Search for the cell housing the specified text and yield its (x, y) center coordinate. 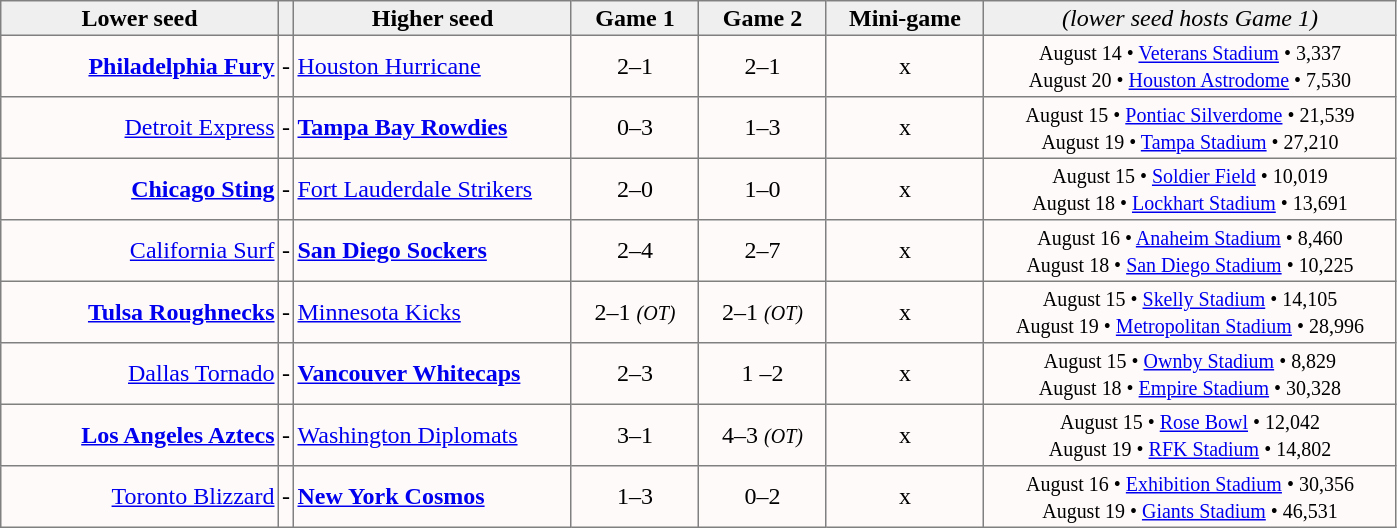
2–3 (635, 374)
2–4 (635, 251)
Higher seed (433, 18)
August 15 • Ownby Stadium • 8,829August 18 • Empire Stadium • 30,328 (1190, 374)
0–2 (763, 497)
(lower seed hosts Game 1) (1190, 18)
4–3 (OT) (763, 435)
Chicago Sting (140, 189)
3–1 (635, 435)
Game 1 (635, 18)
Tampa Bay Rowdies (433, 128)
Minnesota Kicks (433, 312)
Houston Hurricane (433, 66)
August 15 • Skelly Stadium • 14,105August 19 • Metropolitan Stadium • 28,996 (1190, 312)
Tulsa Roughnecks (140, 312)
Toronto Blizzard (140, 497)
Vancouver Whitecaps (433, 374)
Detroit Express (140, 128)
Los Angeles Aztecs (140, 435)
1 –2 (763, 374)
August 15 • Rose Bowl • 12,042August 19 • RFK Stadium • 14,802 (1190, 435)
2–0 (635, 189)
Lower seed (140, 18)
August 15 • Soldier Field • 10,019August 18 • Lockhart Stadium • 13,691 (1190, 189)
2–7 (763, 251)
Game 2 (763, 18)
Philadelphia Fury (140, 66)
August 16 • Exhibition Stadium • 30,356August 19 • Giants Stadium • 46,531 (1190, 497)
Dallas Tornado (140, 374)
California Surf (140, 251)
August 15 • Pontiac Silverdome • 21,539August 19 • Tampa Stadium • 27,210 (1190, 128)
Mini-game (905, 18)
New York Cosmos (433, 497)
San Diego Sockers (433, 251)
August 14 • Veterans Stadium • 3,337August 20 • Houston Astrodome • 7,530 (1190, 66)
Fort Lauderdale Strikers (433, 189)
Washington Diplomats (433, 435)
1–0 (763, 189)
August 16 • Anaheim Stadium • 8,460August 18 • San Diego Stadium • 10,225 (1190, 251)
0–3 (635, 128)
